Locate the cell with the specified text and output its [x, y] center coordinate. 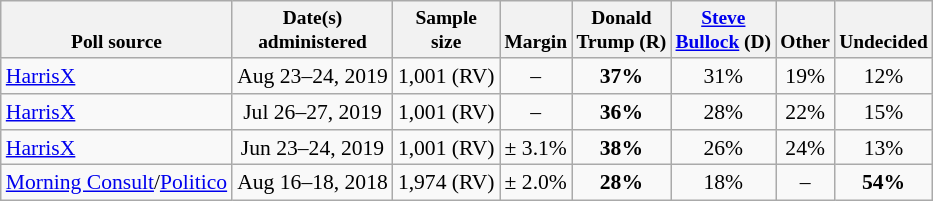
Morning Consult/Politico [116, 183]
Jul 26–27, 2019 [312, 112]
DonaldTrump (R) [622, 30]
22% [806, 112]
Poll source [116, 30]
Undecided [884, 30]
36% [622, 112]
15% [884, 112]
54% [884, 183]
Date(s)administered [312, 30]
Aug 16–18, 2018 [312, 183]
13% [884, 148]
18% [724, 183]
19% [806, 76]
38% [622, 148]
Samplesize [446, 30]
12% [884, 76]
24% [806, 148]
Aug 23–24, 2019 [312, 76]
± 3.1% [536, 148]
Other [806, 30]
31% [724, 76]
Margin [536, 30]
Jun 23–24, 2019 [312, 148]
± 2.0% [536, 183]
26% [724, 148]
SteveBullock (D) [724, 30]
37% [622, 76]
1,974 (RV) [446, 183]
